Identify which cell holds the provided text, then report its (x, y) central coordinate. 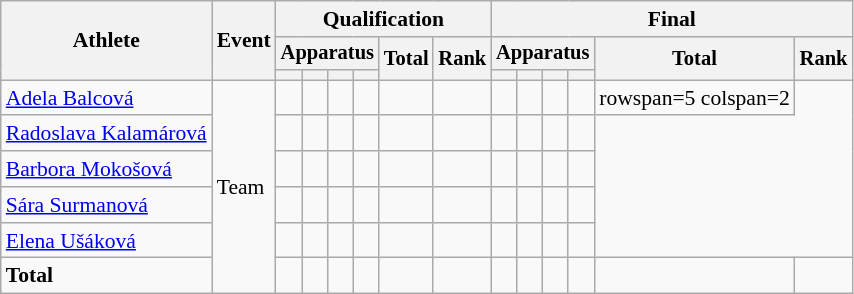
Barbora Mokošová (106, 169)
Team (244, 187)
Sára Surmanová (106, 205)
Elena Ušáková (106, 241)
Athlete (106, 40)
Event (244, 40)
Radoslava Kalamárová (106, 134)
rowspan=5 colspan=2 (694, 98)
Final (672, 19)
Adela Balcová (106, 98)
Qualification (384, 19)
